Scan for the cell matching the given text and deliver its (x, y) coordinate at center. 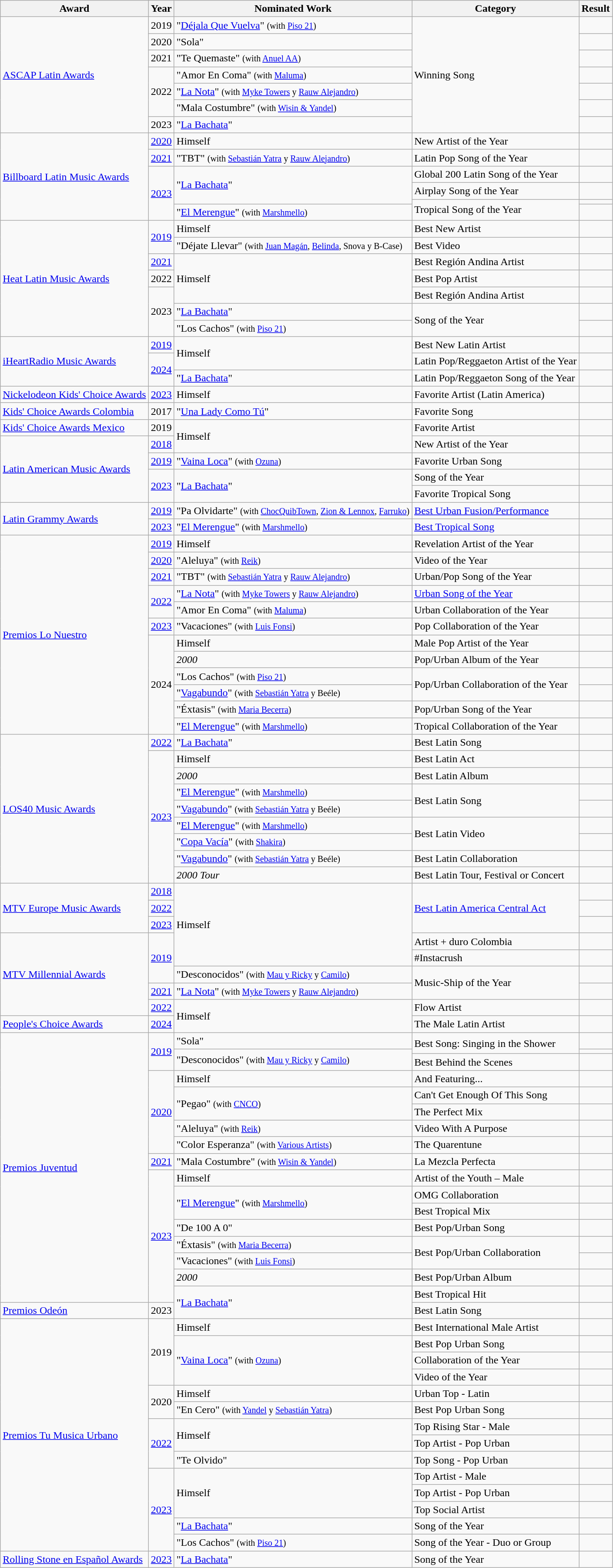
The Quarentune (496, 1145)
Best Latin Tour, Festival or Concert (496, 875)
Best Song: Singing in the Shower (496, 1043)
"Pegao" (with CNCO) (293, 1104)
The Male Latin Artist (496, 1024)
Best International Male Artist (496, 1327)
ASCAP Latin Awards (74, 75)
Favorite Tropical Song (496, 494)
Tropical Song of the Year (496, 210)
Award (74, 9)
Music-Ship of the Year (496, 983)
Best Latin Video (496, 834)
Airplay Song of the Year (496, 191)
Artist + duro Colombia (496, 941)
Kids' Choice Awards Colombia (74, 411)
Top Artist - Male (496, 1476)
OMG Collaboration (496, 1195)
Favorite Artist (Latin America) (496, 394)
Latin Pop Song of the Year (496, 158)
Urban Song of the Year (496, 593)
"Pa Olvidarte" (with ChocQuibTown, Zion & Lennox, Farruko) (293, 511)
Video With A Purpose (496, 1128)
Top Social Artist (496, 1509)
"Te Olvido" (293, 1460)
Best New Latin Artist (496, 345)
Heat Latin Music Awards (74, 279)
"Color Esperanza" (with Various Artists) (293, 1145)
Song of the Year - Duo or Group (496, 1543)
Latin Pop/Reggaeton Artist of the Year (496, 361)
Best Latin America Central Act (496, 908)
Rolling Stone en Español Awards (74, 1559)
Revelation Artist of the Year (496, 544)
iHeartRadio Music Awards (74, 361)
Pop Collaboration of the Year (496, 626)
Favorite Artist (496, 427)
"Déjala Que Vuelva" (with Piso 21) (293, 25)
Latin Pop/Reggaeton Song of the Year (496, 378)
LOS40 Music Awards (74, 809)
Premios Lo Nuestro (74, 635)
Best Urban Fusion/Performance (496, 511)
Nickelodeon Kids' Choice Awards (74, 394)
And Featuring... (496, 1079)
Best Latin Collaboration (496, 858)
Best Pop/Urban Song (496, 1228)
Urban Collaboration of the Year (496, 610)
Year (161, 9)
Result (596, 9)
Latin Grammy Awards (74, 519)
Premios Juventud (74, 1168)
The Perfect Mix (496, 1112)
Pop/Urban Collaboration of the Year (496, 684)
Can't Get Enough Of This Song (496, 1095)
Category (496, 9)
"Déjate Llevar" (with Juan Magán, Belinda, Snova y B-Case) (293, 246)
Collaboration of the Year (496, 1360)
Best Pop Artist (496, 279)
Best Pop/Urban Collaboration (496, 1253)
Premios Odeón (74, 1311)
Best Latin Act (496, 759)
Latin American Music Awards (74, 469)
La Mezcla Perfecta (496, 1161)
Best Tropical Mix (496, 1211)
Nominated Work (293, 9)
#Instacrush (496, 958)
2017 (161, 411)
Premios Tu Musica Urbano (74, 1435)
MTV Millennial Awards (74, 974)
Pop/Urban Song of the Year (496, 709)
Tropical Collaboration of the Year (496, 726)
Favorite Song (496, 411)
Best New Artist (496, 229)
"Copa Vacía" (with Shakira) (293, 842)
2000 Tour (293, 875)
Top Rising Star - Male (496, 1427)
Best Pop/Urban Album (496, 1278)
Pop/Urban Album of the Year (496, 660)
Favorite Urban Song (496, 461)
MTV Europe Music Awards (74, 908)
Best Latin Album (496, 776)
Artist of the Youth – Male (496, 1178)
People's Choice Awards (74, 1024)
Billboard Latin Music Awards (74, 177)
Best Tropical Hit (496, 1294)
Winning Song (496, 75)
Kids' Choice Awards Mexico (74, 427)
Global 200 Latin Song of the Year (496, 174)
"En Cero" (with Yandel y Sebastián Yatra) (293, 1410)
Best Tropical Song (496, 527)
"Una Lady Como Tú" (293, 411)
Best Behind the Scenes (496, 1062)
Flow Artist (496, 1008)
Male Pop Artist of the Year (496, 643)
"Te Quemaste" (with Anuel AA) (293, 58)
Top Song - Pop Urban (496, 1460)
Urban/Pop Song of the Year (496, 577)
"De 100 A 0" (293, 1228)
Best Video (496, 246)
Urban Top - Latin (496, 1393)
